Output the [X, Y] coordinate of the center of the cell containing the given text.  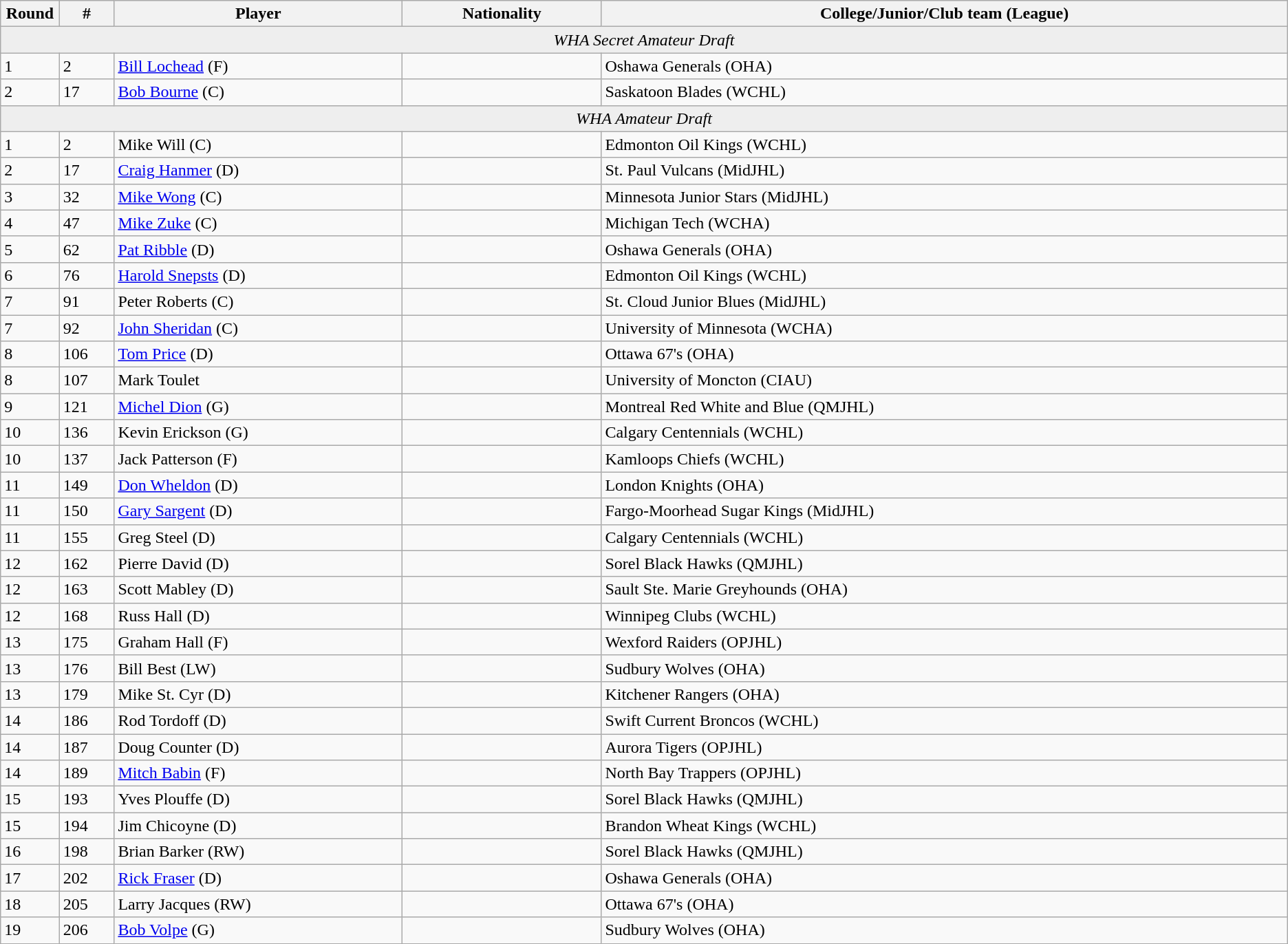
155 [87, 537]
Mike Zuke (C) [259, 223]
Pierre David (D) [259, 564]
John Sheridan (C) [259, 328]
76 [87, 275]
92 [87, 328]
Fargo-Moorhead Sugar Kings (MidJHL) [944, 511]
Bob Bourne (C) [259, 92]
WHA Amateur Draft [644, 118]
205 [87, 904]
6 [30, 275]
Swift Current Broncos (WCHL) [944, 720]
College/Junior/Club team (League) [944, 14]
University of Minnesota (WCHA) [944, 328]
137 [87, 459]
Graham Hall (F) [259, 642]
189 [87, 773]
136 [87, 433]
Saskatoon Blades (WCHL) [944, 92]
Jack Patterson (F) [259, 459]
Michigan Tech (WCHA) [944, 223]
Montreal Red White and Blue (QMJHL) [944, 407]
Bob Volpe (G) [259, 930]
Rod Tordoff (D) [259, 720]
16 [30, 852]
Brian Barker (RW) [259, 852]
4 [30, 223]
18 [30, 904]
Mike Wong (C) [259, 197]
47 [87, 223]
Peter Roberts (C) [259, 301]
162 [87, 564]
Jim Chicoyne (D) [259, 826]
9 [30, 407]
62 [87, 249]
198 [87, 852]
Greg Steel (D) [259, 537]
Wexford Raiders (OPJHL) [944, 642]
Bill Lochead (F) [259, 66]
19 [30, 930]
Michel Dion (G) [259, 407]
Kitchener Rangers (OHA) [944, 694]
91 [87, 301]
Sault Ste. Marie Greyhounds (OHA) [944, 590]
202 [87, 878]
Aurora Tigers (OPJHL) [944, 747]
186 [87, 720]
Player [259, 14]
Round [30, 14]
Nationality [502, 14]
Kevin Erickson (G) [259, 433]
Winnipeg Clubs (WCHL) [944, 616]
St. Cloud Junior Blues (MidJHL) [944, 301]
193 [87, 800]
Mike Will (C) [259, 144]
150 [87, 511]
Craig Hanmer (D) [259, 171]
Scott Mabley (D) [259, 590]
Mike St. Cyr (D) [259, 694]
149 [87, 485]
176 [87, 668]
Mark Toulet [259, 380]
163 [87, 590]
107 [87, 380]
168 [87, 616]
Kamloops Chiefs (WCHL) [944, 459]
106 [87, 354]
187 [87, 747]
Brandon Wheat Kings (WCHL) [944, 826]
32 [87, 197]
Minnesota Junior Stars (MidJHL) [944, 197]
# [87, 14]
Mitch Babin (F) [259, 773]
Don Wheldon (D) [259, 485]
Bill Best (LW) [259, 668]
Russ Hall (D) [259, 616]
WHA Secret Amateur Draft [644, 40]
179 [87, 694]
Tom Price (D) [259, 354]
Larry Jacques (RW) [259, 904]
Harold Snepsts (D) [259, 275]
121 [87, 407]
Rick Fraser (D) [259, 878]
3 [30, 197]
Pat Ribble (D) [259, 249]
North Bay Trappers (OPJHL) [944, 773]
5 [30, 249]
University of Moncton (CIAU) [944, 380]
194 [87, 826]
St. Paul Vulcans (MidJHL) [944, 171]
Yves Plouffe (D) [259, 800]
206 [87, 930]
Gary Sargent (D) [259, 511]
London Knights (OHA) [944, 485]
Doug Counter (D) [259, 747]
175 [87, 642]
